From the cell containing the given text, extract its center point as [x, y] coordinate. 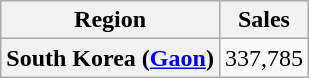
Sales [264, 20]
337,785 [264, 58]
South Korea (Gaon) [110, 58]
Region [110, 20]
